Identify which cell holds the provided text, then report its (X, Y) central coordinate. 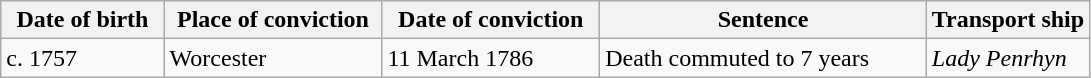
Date of birth (82, 20)
c. 1757 (82, 58)
Date of conviction (491, 20)
Lady Penrhyn (1008, 58)
Transport ship (1008, 20)
Sentence (764, 20)
11 March 1786 (491, 58)
Worcester (273, 58)
Death commuted to 7 years (764, 58)
Place of conviction (273, 20)
